Capture the cell that displays the provided text and extract its (x, y) central coordinate. 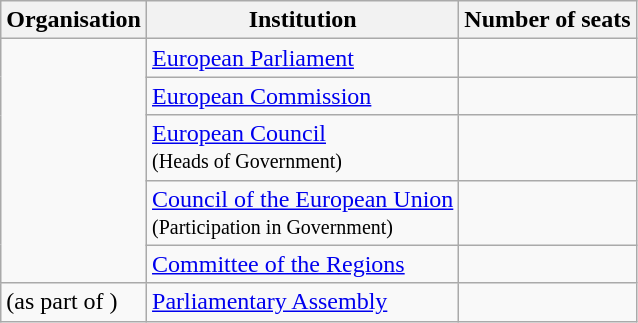
European Council(Heads of Government) (303, 148)
European Parliament (303, 58)
(as part of ) (74, 302)
Committee of the Regions (303, 264)
Parliamentary Assembly (303, 302)
Number of seats (548, 20)
Organisation (74, 20)
European Commission (303, 96)
Council of the European Union(Participation in Government) (303, 212)
Institution (303, 20)
